From the cell containing the given text, extract its center point as (x, y) coordinate. 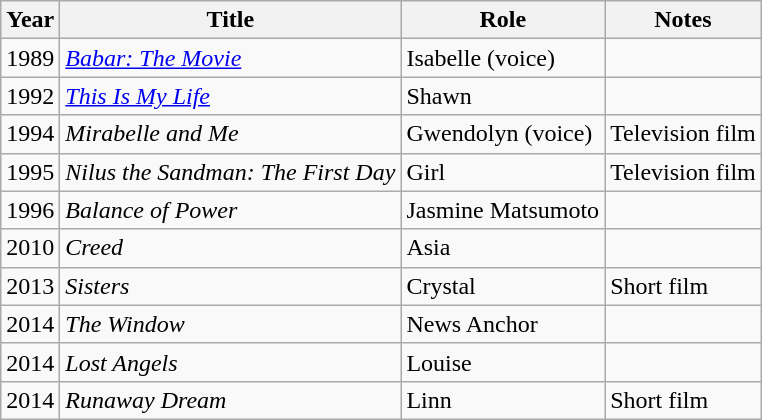
1989 (30, 58)
1995 (30, 172)
2013 (30, 286)
Shawn (503, 96)
Runaway Dream (230, 400)
Asia (503, 248)
Louise (503, 362)
Babar: The Movie (230, 58)
Creed (230, 248)
Jasmine Matsumoto (503, 210)
This Is My Life (230, 96)
Title (230, 20)
The Window (230, 324)
1994 (30, 134)
Mirabelle and Me (230, 134)
Role (503, 20)
Nilus the Sandman: The First Day (230, 172)
Linn (503, 400)
1992 (30, 96)
Notes (684, 20)
News Anchor (503, 324)
Girl (503, 172)
Isabelle (voice) (503, 58)
Crystal (503, 286)
Balance of Power (230, 210)
Lost Angels (230, 362)
Year (30, 20)
Sisters (230, 286)
Gwendolyn (voice) (503, 134)
2010 (30, 248)
1996 (30, 210)
